Scan for the cell matching the given text and deliver its (X, Y) coordinate at center. 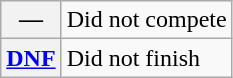
Did not compete (146, 20)
— (31, 20)
Did not finish (146, 58)
DNF (31, 58)
